Scan for the cell matching the given text and deliver its (X, Y) coordinate at center. 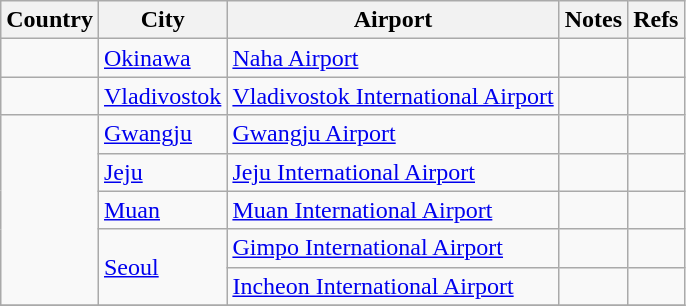
Vladivostok International Airport (393, 96)
Gwangju (162, 134)
Notes (593, 20)
Naha Airport (393, 58)
City (162, 20)
Airport (393, 20)
Muan (162, 210)
Gwangju Airport (393, 134)
Okinawa (162, 58)
Seoul (162, 267)
Vladivostok (162, 96)
Jeju (162, 172)
Gimpo International Airport (393, 248)
Muan International Airport (393, 210)
Incheon International Airport (393, 286)
Refs (656, 20)
Country (50, 20)
Jeju International Airport (393, 172)
